Return (x, y) of the center of cell containing provided text 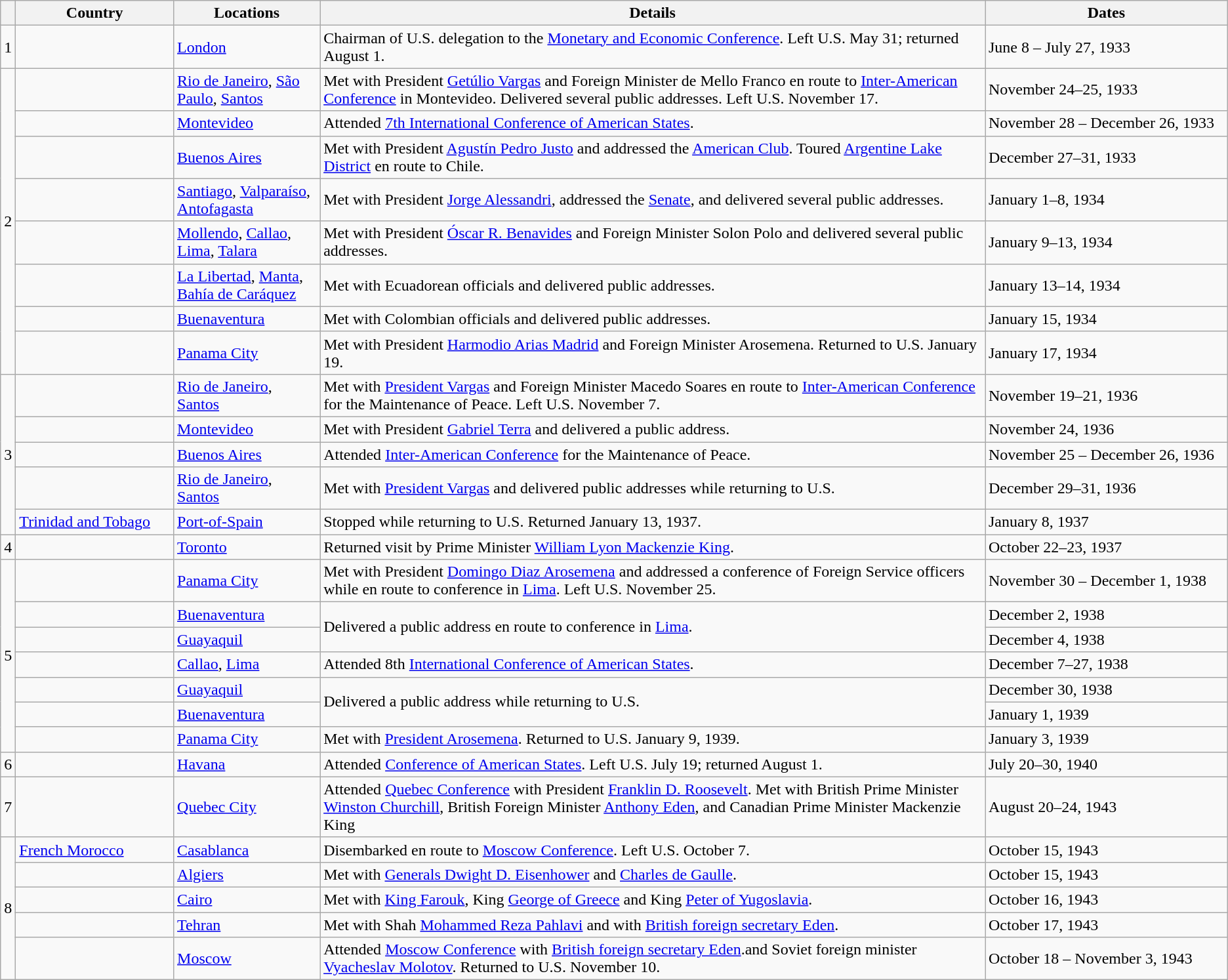
Chairman of U.S. delegation to the Monetary and Economic Conference. Left U.S. May 31; returned August 1. (653, 47)
Met with President Arosemena. Returned to U.S. January 9, 1939. (653, 739)
5 (8, 656)
October 17, 1943 (1107, 924)
Cairo (247, 899)
January 17, 1934 (1107, 353)
Disembarked en route to Moscow Conference. Left U.S. October 7. (653, 849)
Met with Generals Dwight D. Eisenhower and Charles de Gaulle. (653, 874)
2 (8, 221)
July 20–30, 1940 (1107, 764)
November 24–25, 1933 (1107, 89)
1 (8, 47)
Trinidad and Tobago (94, 522)
4 (8, 547)
Returned visit by Prime Minister William Lyon Mackenzie King. (653, 547)
November 19–21, 1936 (1107, 395)
Met with President Óscar R. Benavides and Foreign Minister Solon Polo and delivered several public addresses. (653, 243)
Attended 8th International Conference of American States. (653, 664)
Attended 7th International Conference of American States. (653, 123)
Met with Shah Mohammed Reza Pahlavi and with British foreign secretary Eden. (653, 924)
October 22–23, 1937 (1107, 547)
December 2, 1938 (1107, 615)
Delivered a public address en route to conference in Lima. (653, 627)
Met with President Gabriel Terra and delivered a public address. (653, 429)
January 1, 1939 (1107, 714)
Delivered a public address while returning to U.S. (653, 702)
January 3, 1939 (1107, 739)
Met with Ecuadorean officials and delivered public addresses. (653, 285)
June 8 – July 27, 1933 (1107, 47)
Santiago, Valparaíso, Antofagasta (247, 199)
Moscow (247, 959)
Toronto (247, 547)
Met with President Agustín Pedro Justo and addressed the American Club. Toured Argentine Lake District en route to Chile. (653, 157)
December 27–31, 1933 (1107, 157)
Algiers (247, 874)
Attended Moscow Conference with British foreign secretary Eden.and Soviet foreign minister Vyacheslav Molotov. Returned to U.S. November 10. (653, 959)
7 (8, 807)
Havana (247, 764)
Country (94, 13)
Callao, Lima (247, 664)
January 1–8, 1934 (1107, 199)
October 16, 1943 (1107, 899)
Met with President Jorge Alessandri, addressed the Senate, and delivered several public addresses. (653, 199)
Quebec City (247, 807)
January 9–13, 1934 (1107, 243)
October 18 – November 3, 1943 (1107, 959)
December 4, 1938 (1107, 640)
Locations (247, 13)
6 (8, 764)
Met with Colombian officials and delivered public addresses. (653, 319)
November 25 – December 26, 1936 (1107, 455)
January 15, 1934 (1107, 319)
December 7–27, 1938 (1107, 664)
Rio de Janeiro, São Paulo, Santos (247, 89)
January 8, 1937 (1107, 522)
Port-of-Spain (247, 522)
Tehran (247, 924)
La Libertad, Manta, Bahía de Caráquez (247, 285)
Attended Conference of American States. Left U.S. July 19; returned August 1. (653, 764)
August 20–24, 1943 (1107, 807)
November 30 – December 1, 1938 (1107, 581)
Met with President Harmodio Arias Madrid and Foreign Minister Arosemena. Returned to U.S. January 19. (653, 353)
Attended Inter-American Conference for the Maintenance of Peace. (653, 455)
3 (8, 454)
December 30, 1938 (1107, 689)
November 24, 1936 (1107, 429)
French Morocco (94, 849)
London (247, 47)
Stopped while returning to U.S. Returned January 13, 1937. (653, 522)
Dates (1107, 13)
January 13–14, 1934 (1107, 285)
Mollendo, Callao, Lima, Talara (247, 243)
Details (653, 13)
December 29–31, 1936 (1107, 488)
November 28 – December 26, 1933 (1107, 123)
Met with President Vargas and delivered public addresses while returning to U.S. (653, 488)
8 (8, 908)
Casablanca (247, 849)
Met with King Farouk, King George of Greece and King Peter of Yugoslavia. (653, 899)
